Locate the cell with the specified text and output its [x, y] center coordinate. 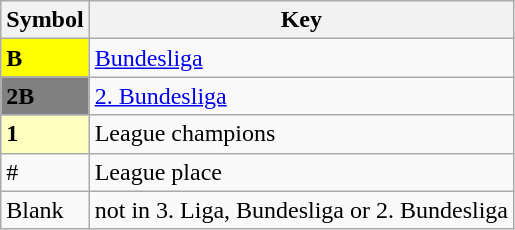
1 [45, 134]
League place [301, 172]
2. Bundesliga [301, 96]
Blank [45, 210]
# [45, 172]
not in 3. Liga, Bundesliga or 2. Bundesliga [301, 210]
Bundesliga [301, 58]
2B [45, 96]
B [45, 58]
Key [301, 20]
League champions [301, 134]
Symbol [45, 20]
